Extract the [x, y] coordinate from the center of the cell holding the provided text.  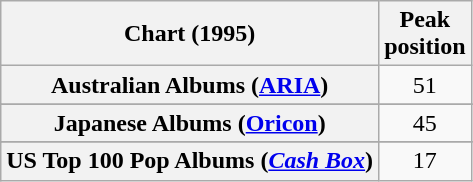
17 [425, 161]
51 [425, 85]
Japanese Albums (Oricon) [190, 123]
Australian Albums (ARIA) [190, 85]
Chart (1995) [190, 34]
US Top 100 Pop Albums (Cash Box) [190, 161]
Peakposition [425, 34]
45 [425, 123]
